Detect which cell encompasses the target text, then output its [X, Y] center coordinate. 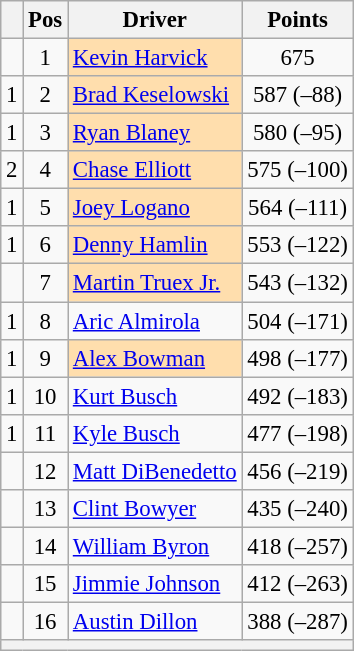
5 [46, 208]
7 [46, 283]
Ryan Blaney [155, 133]
675 [298, 58]
16 [46, 621]
4 [46, 170]
575 (–100) [298, 170]
Jimmie Johnson [155, 584]
435 (–240) [298, 509]
William Byron [155, 546]
11 [46, 433]
Kurt Busch [155, 396]
6 [46, 245]
Chase Elliott [155, 170]
Aric Almirola [155, 321]
14 [46, 546]
Matt DiBenedetto [155, 471]
564 (–111) [298, 208]
Kyle Busch [155, 433]
Points [298, 20]
Austin Dillon [155, 621]
498 (–177) [298, 358]
580 (–95) [298, 133]
12 [46, 471]
504 (–171) [298, 321]
492 (–183) [298, 396]
477 (–198) [298, 433]
15 [46, 584]
Martin Truex Jr. [155, 283]
9 [46, 358]
Joey Logano [155, 208]
Denny Hamlin [155, 245]
543 (–132) [298, 283]
Brad Keselowski [155, 95]
553 (–122) [298, 245]
388 (–287) [298, 621]
456 (–219) [298, 471]
Kevin Harvick [155, 58]
Alex Bowman [155, 358]
418 (–257) [298, 546]
Pos [46, 20]
Driver [155, 20]
412 (–263) [298, 584]
10 [46, 396]
3 [46, 133]
Clint Bowyer [155, 509]
587 (–88) [298, 95]
13 [46, 509]
8 [46, 321]
